Search for the cell housing the specified text and yield its [X, Y] center coordinate. 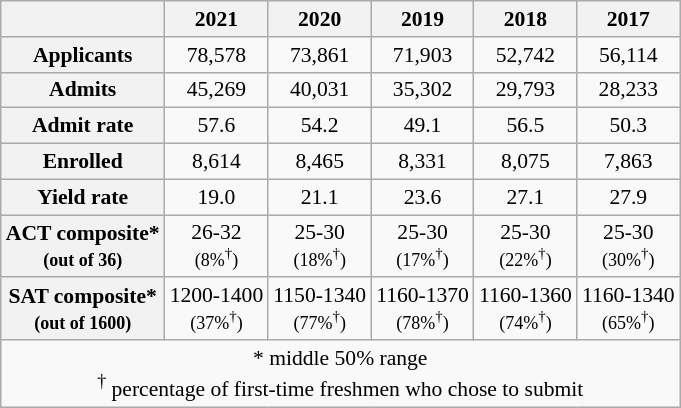
56,114 [628, 54]
2019 [422, 19]
1160-1370(78%†) [422, 308]
73,861 [320, 54]
71,903 [422, 54]
29,793 [526, 90]
25-30(30%†) [628, 246]
2020 [320, 19]
1200-1400(37%†) [217, 308]
8,465 [320, 161]
25-30(17%†) [422, 246]
7,863 [628, 161]
45,269 [217, 90]
56.5 [526, 126]
Admits [83, 90]
Applicants [83, 54]
8,331 [422, 161]
57.6 [217, 126]
Enrolled [83, 161]
2018 [526, 19]
SAT composite*(out of 1600) [83, 308]
1150-1340(77%†) [320, 308]
8,075 [526, 161]
27.1 [526, 197]
40,031 [320, 90]
50.3 [628, 126]
54.2 [320, 126]
Yield rate [83, 197]
* middle 50% range † percentage of first-time freshmen who chose to submit [340, 374]
49.1 [422, 126]
19.0 [217, 197]
25-30(22%†) [526, 246]
27.9 [628, 197]
1160-1340(65%†) [628, 308]
Admit rate [83, 126]
25-30(18%†) [320, 246]
26-32(8%†) [217, 246]
35,302 [422, 90]
23.6 [422, 197]
52,742 [526, 54]
2021 [217, 19]
2017 [628, 19]
21.1 [320, 197]
1160-1360(74%†) [526, 308]
28,233 [628, 90]
ACT composite*(out of 36) [83, 246]
8,614 [217, 161]
78,578 [217, 54]
